Provide the [x, y] coordinate of the cell's center where the given text is located.  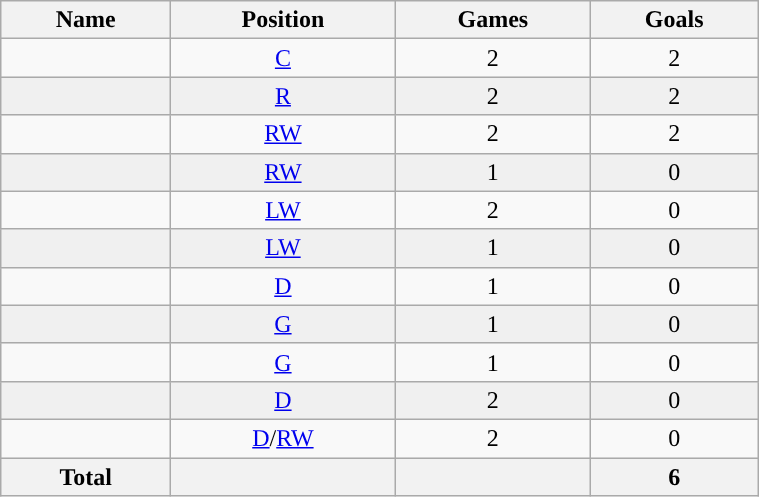
C [283, 58]
6 [674, 477]
Goals [674, 20]
D/RW [283, 438]
R [283, 96]
Name [86, 20]
Games [493, 20]
Position [283, 20]
Total [86, 477]
